Capture the cell that displays the provided text and extract its (x, y) central coordinate. 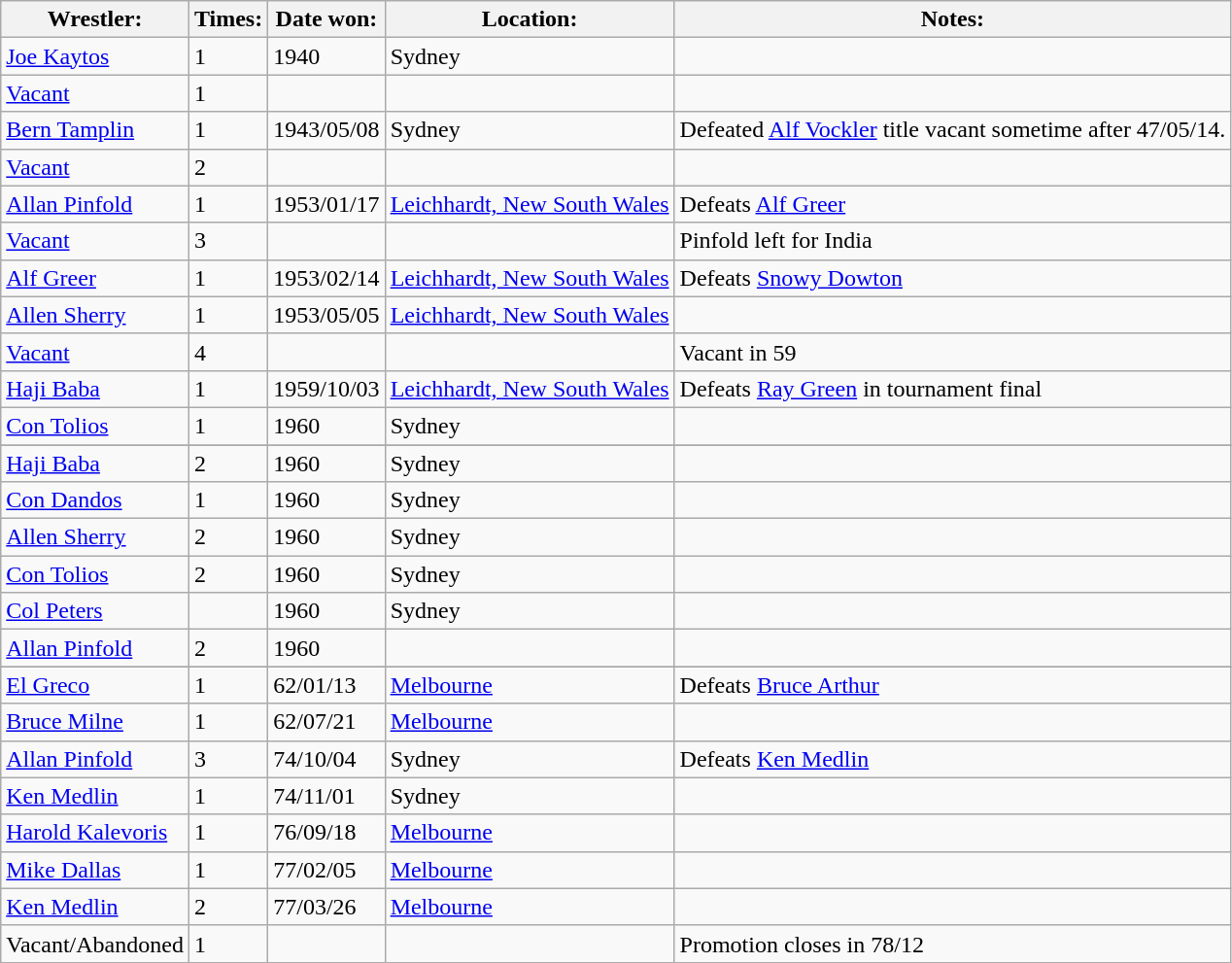
Wrestler: (95, 19)
Defeats Bruce Arthur (952, 685)
77/02/05 (326, 870)
Vacant/Abandoned (95, 944)
4 (227, 352)
1940 (326, 56)
Joe Kaytos (95, 56)
76/09/18 (326, 833)
Defeats Snowy Dowton (952, 278)
1959/10/03 (326, 389)
Times: (227, 19)
Vacant in 59 (952, 352)
Bruce Milne (95, 722)
Defeats Ray Green in tournament final (952, 389)
Bern Tamplin (95, 130)
Promotion closes in 78/12 (952, 944)
1943/05/08 (326, 130)
Location: (530, 19)
Defeated Alf Vockler title vacant sometime after 47/05/14. (952, 130)
1953/01/17 (326, 204)
Defeats Alf Greer (952, 204)
El Greco (95, 685)
1953/02/14 (326, 278)
Defeats Ken Medlin (952, 759)
74/10/04 (326, 759)
Mike Dallas (95, 870)
77/03/26 (326, 907)
62/07/21 (326, 722)
1953/05/05 (326, 315)
62/01/13 (326, 685)
Con Dandos (95, 500)
Notes: (952, 19)
74/11/01 (326, 796)
Pinfold left for India (952, 241)
Harold Kalevoris (95, 833)
Date won: (326, 19)
Col Peters (95, 611)
Alf Greer (95, 278)
